Pinpoint the cell where the given text exists, returning its (x, y) midpoint coordinate. 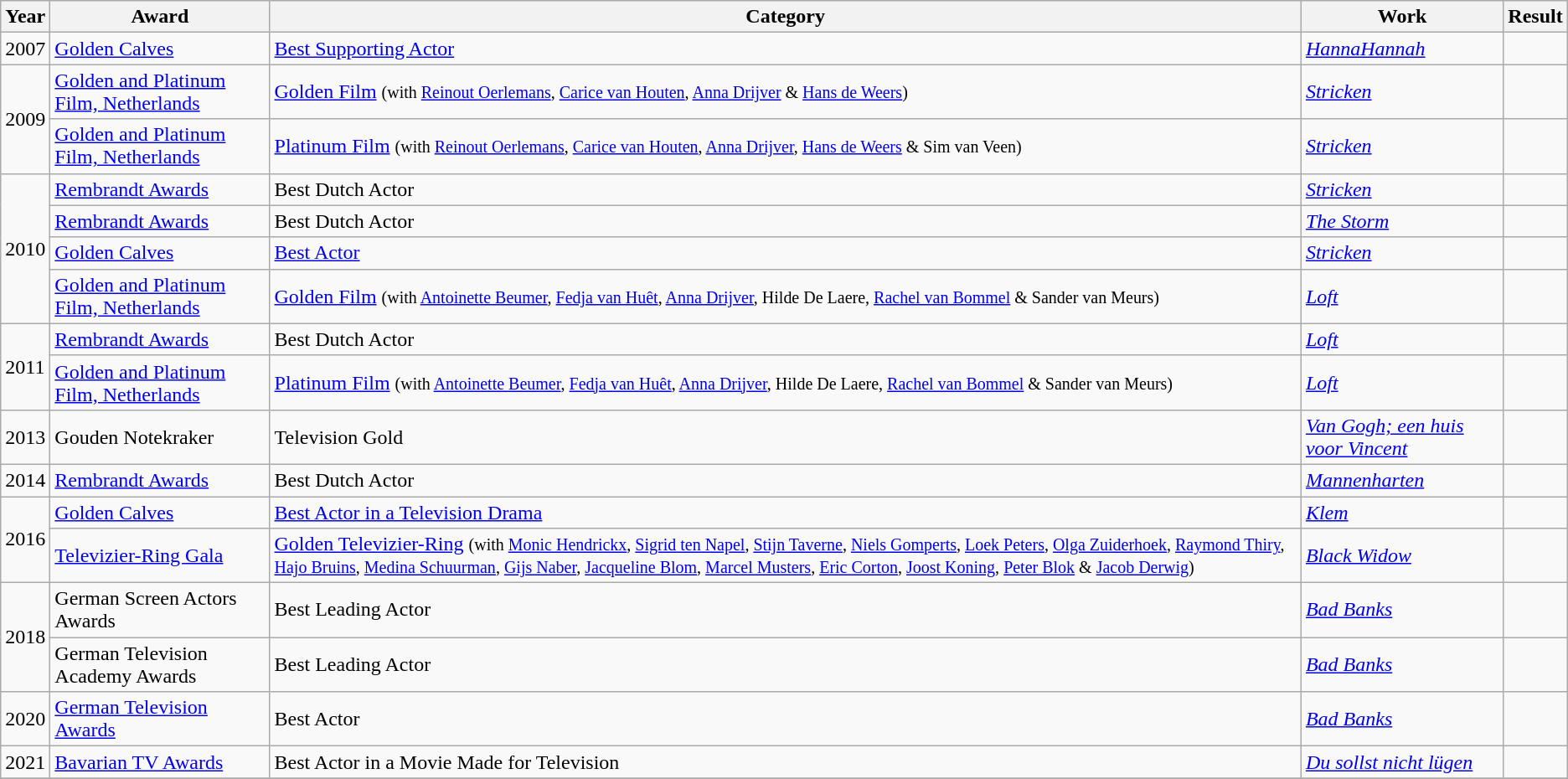
2021 (25, 762)
Golden Film (with Reinout Oerlemans, Carice van Houten, Anna Drijver & Hans de Weers) (786, 92)
Category (786, 17)
Platinum Film (with Reinout Oerlemans, Carice van Houten, Anna Drijver, Hans de Weers & Sim van Veen) (786, 146)
2011 (25, 367)
Best Actor in a Television Drama (786, 512)
Year (25, 17)
2014 (25, 480)
Gouden Notekraker (160, 437)
Van Gogh; een huis voor Vincent (1402, 437)
2016 (25, 539)
Black Widow (1402, 556)
Du sollst nicht lügen (1402, 762)
2010 (25, 248)
2013 (25, 437)
Best Supporting Actor (786, 49)
German Television Academy Awards (160, 665)
The Storm (1402, 221)
2009 (25, 119)
Result (1535, 17)
Platinum Film (with Antoinette Beumer, Fedja van Huêt, Anna Drijver, Hilde De Laere, Rachel van Bommel & Sander van Meurs) (786, 382)
2020 (25, 719)
Television Gold (786, 437)
Mannenharten (1402, 480)
2018 (25, 637)
Work (1402, 17)
Golden Film (with Antoinette Beumer, Fedja van Huêt, Anna Drijver, Hilde De Laere, Rachel van Bommel & Sander van Meurs) (786, 297)
Televizier-Ring Gala (160, 556)
German Television Awards (160, 719)
Bavarian TV Awards (160, 762)
Award (160, 17)
HannaHannah (1402, 49)
German Screen Actors Awards (160, 610)
Klem (1402, 512)
2007 (25, 49)
Best Actor in a Movie Made for Television (786, 762)
